Locate the cell with the specified text and output its [x, y] center coordinate. 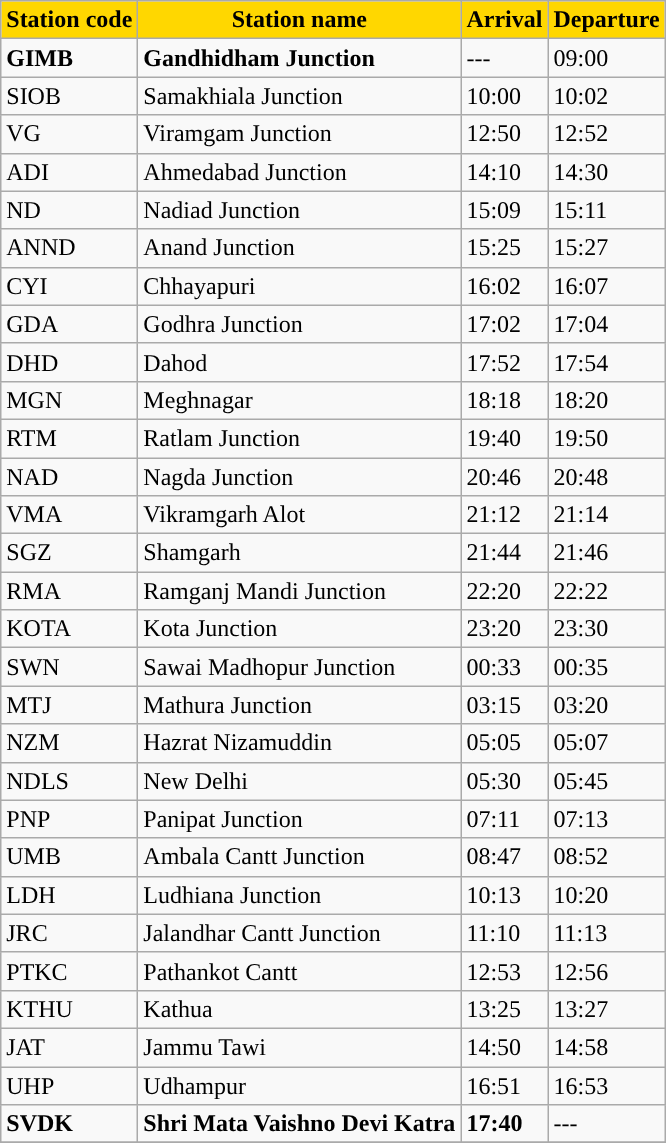
03:20 [606, 705]
10:20 [606, 895]
16:53 [606, 1085]
Viramgam Junction [300, 134]
14:30 [606, 172]
Samakhiala Junction [300, 96]
ANND [70, 248]
Ratlam Junction [300, 438]
Chhayapuri [300, 286]
Shri Mata Vaishno Devi Katra [300, 1124]
VG [70, 134]
14:58 [606, 1047]
Nadiad Junction [300, 210]
Anand Junction [300, 248]
14:10 [504, 172]
PTKC [70, 971]
22:22 [606, 591]
21:12 [504, 515]
09:00 [606, 58]
10:02 [606, 96]
05:45 [606, 781]
14:50 [504, 1047]
10:00 [504, 96]
Nagda Junction [300, 477]
13:25 [504, 1009]
21:14 [606, 515]
16:07 [606, 286]
07:11 [504, 819]
22:20 [504, 591]
05:05 [504, 743]
10:13 [504, 895]
Ambala Cantt Junction [300, 857]
18:20 [606, 400]
00:33 [504, 667]
Godhra Junction [300, 324]
21:46 [606, 553]
SGZ [70, 553]
Departure [606, 20]
19:50 [606, 438]
08:47 [504, 857]
ADI [70, 172]
15:27 [606, 248]
Jalandhar Cantt Junction [300, 933]
GIMB [70, 58]
05:07 [606, 743]
Arrival [504, 20]
23:20 [504, 629]
15:11 [606, 210]
NZM [70, 743]
20:48 [606, 477]
CYI [70, 286]
KOTA [70, 629]
20:46 [504, 477]
Vikramgarh Alot [300, 515]
17:54 [606, 362]
NDLS [70, 781]
11:10 [504, 933]
Mathura Junction [300, 705]
17:04 [606, 324]
16:51 [504, 1085]
NAD [70, 477]
SVDK [70, 1124]
Gandhidham Junction [300, 58]
SIOB [70, 96]
Jammu Tawi [300, 1047]
Udhampur [300, 1085]
Panipat Junction [300, 819]
MTJ [70, 705]
RMA [70, 591]
17:40 [504, 1124]
Shamgarh [300, 553]
Meghnagar [300, 400]
DHD [70, 362]
23:30 [606, 629]
PNP [70, 819]
Dahod [300, 362]
Hazrat Nizamuddin [300, 743]
JRC [70, 933]
11:13 [606, 933]
05:30 [504, 781]
ND [70, 210]
19:40 [504, 438]
03:15 [504, 705]
00:35 [606, 667]
Ramganj Mandi Junction [300, 591]
Station code [70, 20]
07:13 [606, 819]
Sawai Madhopur Junction [300, 667]
12:50 [504, 134]
Kota Junction [300, 629]
SWN [70, 667]
MGN [70, 400]
UMB [70, 857]
16:02 [504, 286]
RTM [70, 438]
GDA [70, 324]
12:56 [606, 971]
JAT [70, 1047]
Pathankot Cantt [300, 971]
LDH [70, 895]
12:53 [504, 971]
08:52 [606, 857]
15:09 [504, 210]
18:18 [504, 400]
Ludhiana Junction [300, 895]
15:25 [504, 248]
17:02 [504, 324]
12:52 [606, 134]
17:52 [504, 362]
13:27 [606, 1009]
VMA [70, 515]
21:44 [504, 553]
Kathua [300, 1009]
KTHU [70, 1009]
New Delhi [300, 781]
Ahmedabad Junction [300, 172]
Station name [300, 20]
UHP [70, 1085]
